Scan for the cell matching the given text and deliver its [x, y] coordinate at center. 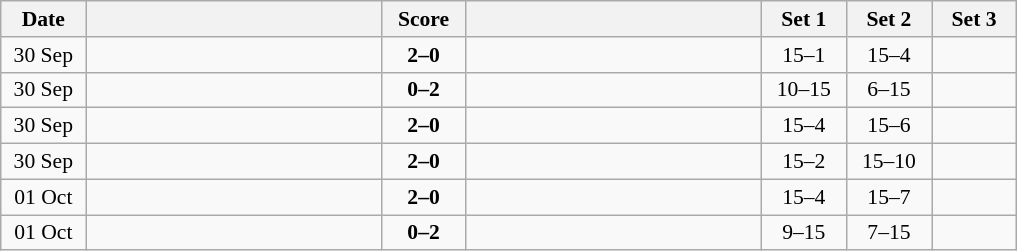
15–1 [804, 55]
Date [44, 19]
15–6 [888, 126]
6–15 [888, 90]
9–15 [804, 233]
Set 1 [804, 19]
7–15 [888, 233]
Score [424, 19]
10–15 [804, 90]
15–7 [888, 197]
Set 2 [888, 19]
15–10 [888, 162]
Set 3 [974, 19]
15–2 [804, 162]
